Extract the (X, Y) coordinate from the center of the cell holding the provided text.  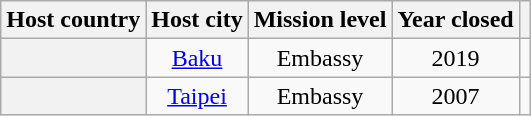
Baku (197, 58)
Year closed (456, 20)
Host city (197, 20)
2007 (456, 96)
2019 (456, 58)
Host country (74, 20)
Taipei (197, 96)
Mission level (320, 20)
